Find where the given text appears and provide that cell's center as [X, Y] coordinate. 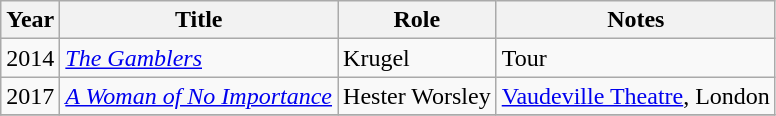
Notes [636, 20]
A Woman of No Importance [199, 96]
Vaudeville Theatre, London [636, 96]
2017 [30, 96]
Role [418, 20]
Title [199, 20]
Year [30, 20]
Tour [636, 58]
Krugel [418, 58]
Hester Worsley [418, 96]
2014 [30, 58]
The Gamblers [199, 58]
